Return the [X, Y] coordinate for the center point of the cell that contains the specified text.  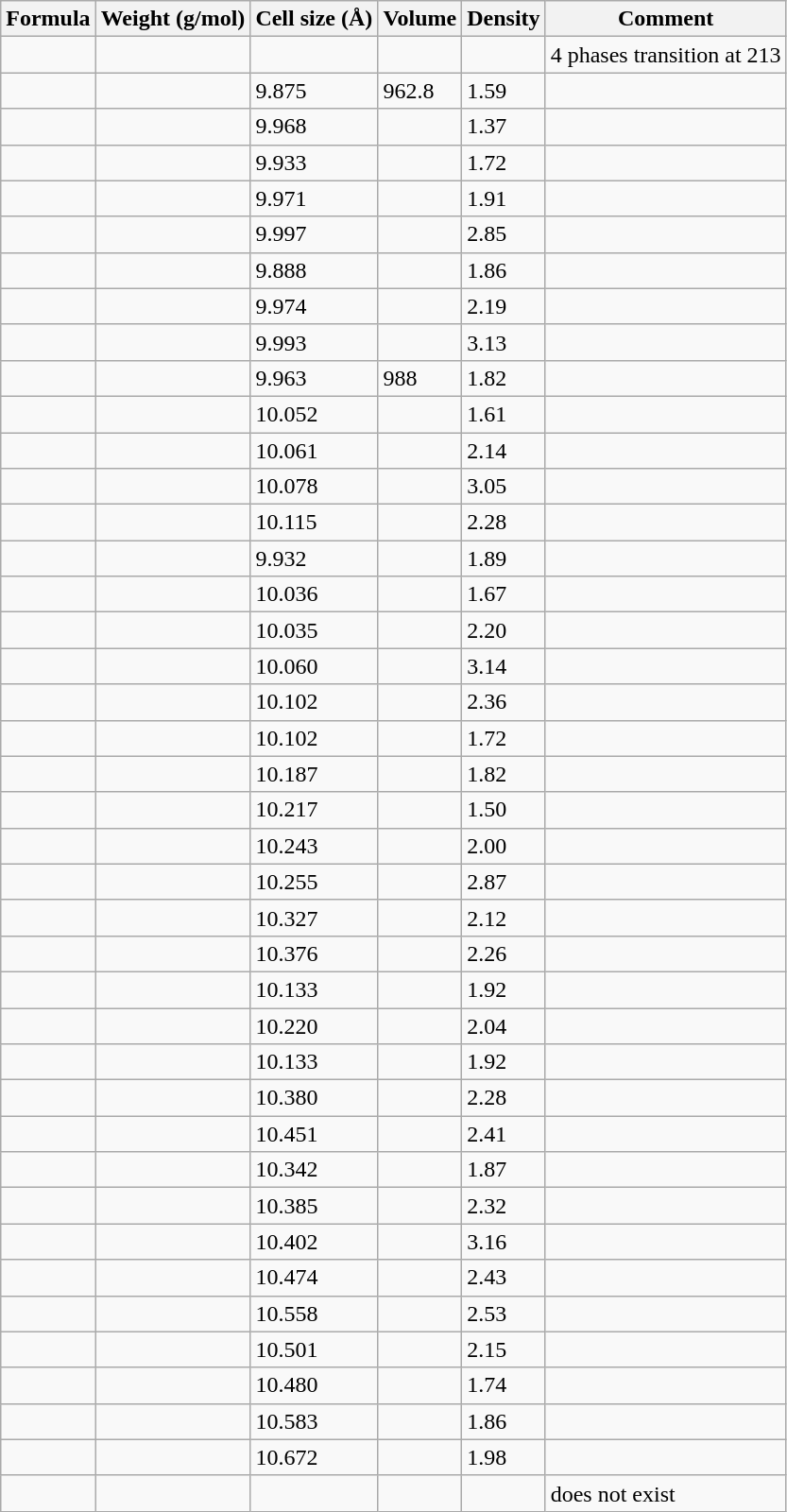
10.217 [314, 810]
9.993 [314, 342]
10.078 [314, 487]
2.85 [504, 234]
9.968 [314, 127]
10.060 [314, 666]
Volume [419, 19]
2.19 [504, 306]
10.480 [314, 1385]
4 phases transition at 213 [665, 55]
9.933 [314, 163]
1.59 [504, 91]
3.14 [504, 666]
2.87 [504, 882]
does not exist [665, 1493]
9.888 [314, 270]
9.974 [314, 306]
1.89 [504, 558]
2.41 [504, 1134]
10.115 [314, 523]
10.385 [314, 1206]
1.87 [504, 1170]
2.53 [504, 1314]
2.43 [504, 1278]
10.583 [314, 1421]
2.00 [504, 846]
9.963 [314, 378]
10.243 [314, 846]
10.342 [314, 1170]
10.035 [314, 630]
1.61 [504, 414]
2.36 [504, 702]
10.376 [314, 954]
9.932 [314, 558]
10.255 [314, 882]
1.37 [504, 127]
1.98 [504, 1457]
10.402 [314, 1242]
10.474 [314, 1278]
10.036 [314, 594]
Comment [665, 19]
1.91 [504, 198]
10.672 [314, 1457]
10.380 [314, 1098]
1.67 [504, 594]
10.451 [314, 1134]
3.16 [504, 1242]
3.05 [504, 487]
1.50 [504, 810]
10.327 [314, 918]
2.04 [504, 1025]
2.15 [504, 1349]
Weight (g/mol) [173, 19]
2.12 [504, 918]
10.052 [314, 414]
Cell size (Å) [314, 19]
10.061 [314, 451]
2.20 [504, 630]
10.220 [314, 1025]
2.32 [504, 1206]
9.971 [314, 198]
9.875 [314, 91]
Density [504, 19]
962.8 [419, 91]
1.74 [504, 1385]
988 [419, 378]
10.187 [314, 774]
Formula [48, 19]
2.14 [504, 451]
10.501 [314, 1349]
10.558 [314, 1314]
3.13 [504, 342]
2.26 [504, 954]
9.997 [314, 234]
